Return (X, Y) of the center of cell containing provided text 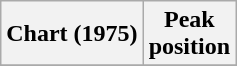
Peakposition (189, 34)
Chart (1975) (72, 34)
